Provide the (X, Y) coordinate of the cell's center where the given text is located.  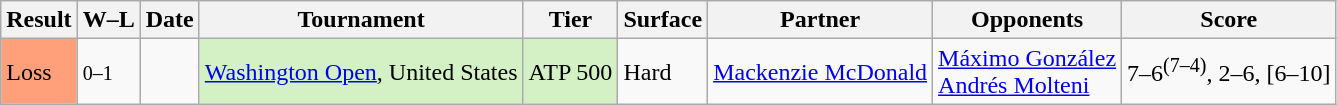
ATP 500 (570, 72)
Score (1229, 20)
0–1 (108, 72)
Máximo González Andrés Molteni (1028, 72)
Tier (570, 20)
7–6(7–4), 2–6, [6–10] (1229, 72)
Mackenzie McDonald (820, 72)
Loss (39, 72)
Washington Open, United States (361, 72)
Partner (820, 20)
W–L (108, 20)
Date (170, 20)
Surface (663, 20)
Tournament (361, 20)
Opponents (1028, 20)
Result (39, 20)
Hard (663, 72)
